Output the (X, Y) coordinate of the center of the cell containing the given text.  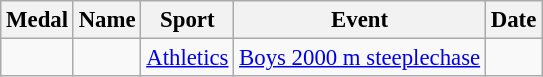
Date (513, 20)
Event (360, 20)
Medal (38, 20)
Name (107, 20)
Athletics (188, 58)
Boys 2000 m steeplechase (360, 58)
Sport (188, 20)
